Locate the cell with the specified text and output its (x, y) center coordinate. 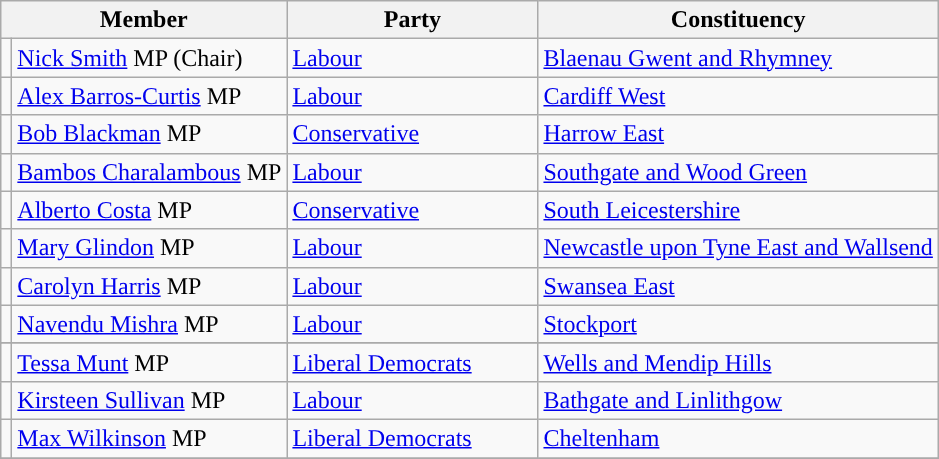
Newcastle upon Tyne East and Wallsend (738, 248)
Navendu Mishra MP (150, 324)
Max Wilkinson MP (150, 438)
Cheltenham (738, 438)
Wells and Mendip Hills (738, 362)
Tessa Munt MP (150, 362)
Bob Blackman MP (150, 134)
Bambos Charalambous MP (150, 172)
Alberto Costa MP (150, 210)
Bathgate and Linlithgow (738, 400)
Mary Glindon MP (150, 248)
Member (144, 20)
Party (412, 20)
Nick Smith MP (Chair) (150, 58)
Constituency (738, 20)
Harrow East (738, 134)
Alex Barros-Curtis MP (150, 96)
Southgate and Wood Green (738, 172)
Kirsteen Sullivan MP (150, 400)
Carolyn Harris MP (150, 286)
Stockport (738, 324)
Cardiff West (738, 96)
Blaenau Gwent and Rhymney (738, 58)
Swansea East (738, 286)
South Leicestershire (738, 210)
